Find where the given text appears and provide that cell's center as (x, y) coordinate. 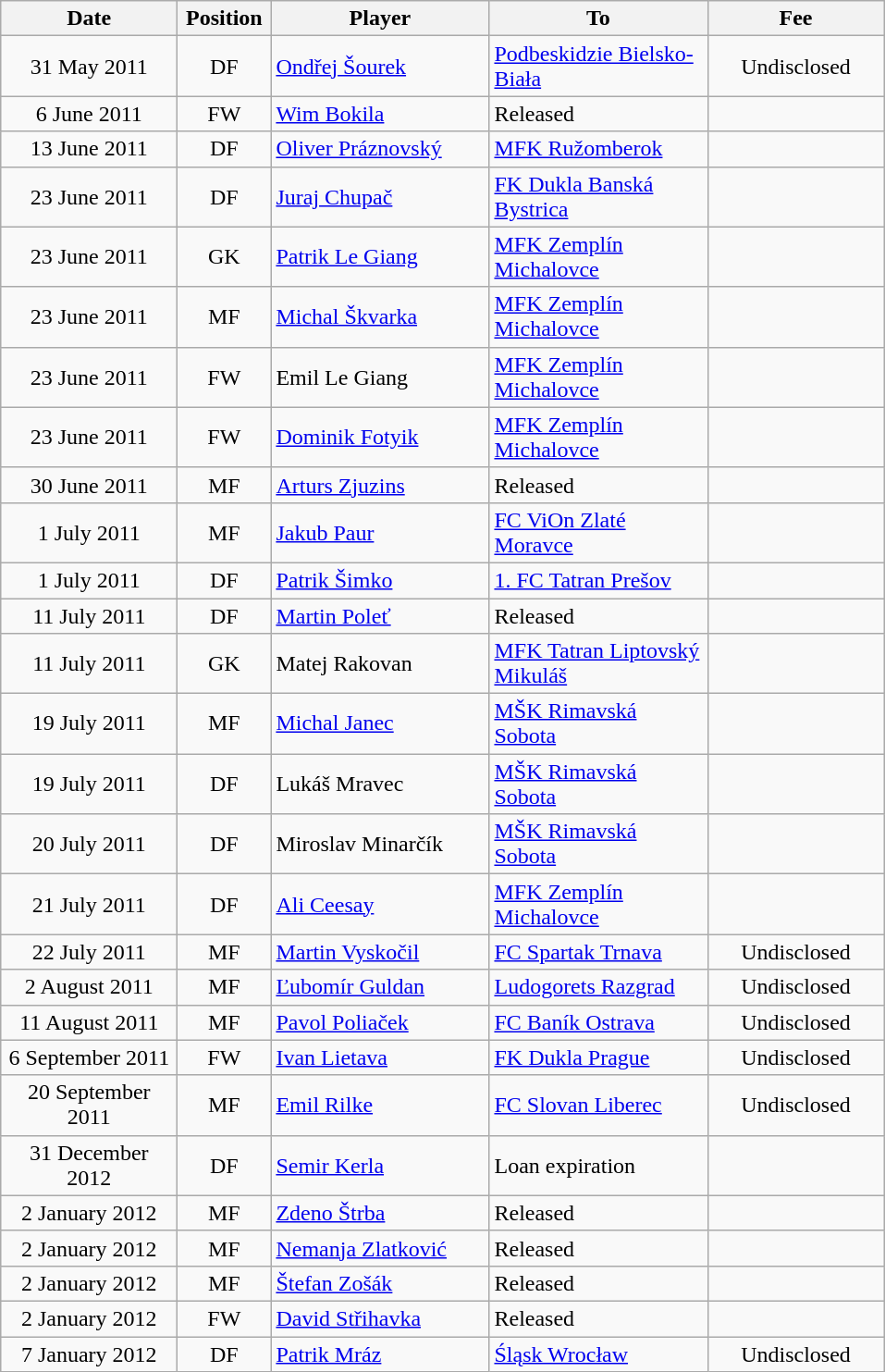
MFK Ružomberok (598, 149)
13 June 2011 (89, 149)
FC Baník Ostrava (598, 1022)
FC ViOn Zlaté Moravce (598, 533)
6 September 2011 (89, 1057)
21 July 2011 (89, 905)
Śląsk Wrocław (598, 1353)
6 June 2011 (89, 114)
Juraj Chupač (380, 196)
Miroslav Minarčík (380, 844)
2 August 2011 (89, 987)
20 September 2011 (89, 1105)
To (598, 19)
Patrik Šimko (380, 580)
Semir Kerla (380, 1166)
Zdeno Štrba (380, 1213)
20 July 2011 (89, 844)
Dominik Fotyik (380, 437)
Patrik Mráz (380, 1353)
Ondřej Šourek (380, 67)
Wim Bokila (380, 114)
David Střihavka (380, 1318)
31 December 2012 (89, 1166)
Matej Rakovan (380, 664)
Emil Le Giang (380, 377)
Arturs Zjuzins (380, 485)
Fee (795, 19)
Ľubomír Guldan (380, 987)
Michal Janec (380, 723)
Oliver Práznovský (380, 149)
Loan expiration (598, 1166)
7 January 2012 (89, 1353)
Jakub Paur (380, 533)
Player (380, 19)
22 July 2011 (89, 952)
MFK Tatran Liptovský Mikuláš (598, 664)
Patrik Le Giang (380, 257)
Ludogorets Razgrad (598, 987)
Position (224, 19)
Štefan Zošák (380, 1283)
Ivan Lietava (380, 1057)
11 August 2011 (89, 1022)
Podbeskidzie Bielsko-Biała (598, 67)
FC Spartak Trnava (598, 952)
Emil Rilke (380, 1105)
Date (89, 19)
Michal Škvarka (380, 316)
FK Dukla Prague (598, 1057)
30 June 2011 (89, 485)
FK Dukla Banská Bystrica (598, 196)
1. FC Tatran Prešov (598, 580)
Pavol Poliaček (380, 1022)
Martin Vyskočil (380, 952)
Martin Poleť (380, 615)
31 May 2011 (89, 67)
Lukáš Mravec (380, 785)
FC Slovan Liberec (598, 1105)
Ali Ceesay (380, 905)
Nemanja Zlatković (380, 1248)
